Find where the given text appears and provide that cell's center as (X, Y) coordinate. 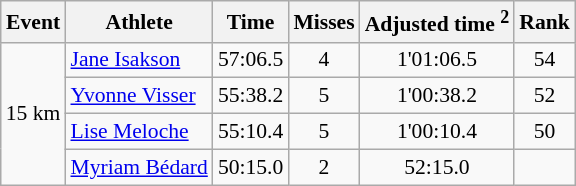
Time (250, 22)
15 km (34, 113)
50:15.0 (250, 167)
Adjusted time 2 (438, 22)
57:06.5 (250, 60)
1'00:10.4 (438, 132)
Rank (544, 22)
Athlete (138, 22)
4 (324, 60)
54 (544, 60)
Misses (324, 22)
1'00:38.2 (438, 96)
1'01:06.5 (438, 60)
55:10.4 (250, 132)
2 (324, 167)
52:15.0 (438, 167)
Jane Isakson (138, 60)
Myriam Bédard (138, 167)
55:38.2 (250, 96)
52 (544, 96)
Yvonne Visser (138, 96)
50 (544, 132)
Lise Meloche (138, 132)
Event (34, 22)
